Search for the cell housing the specified text and yield its (X, Y) center coordinate. 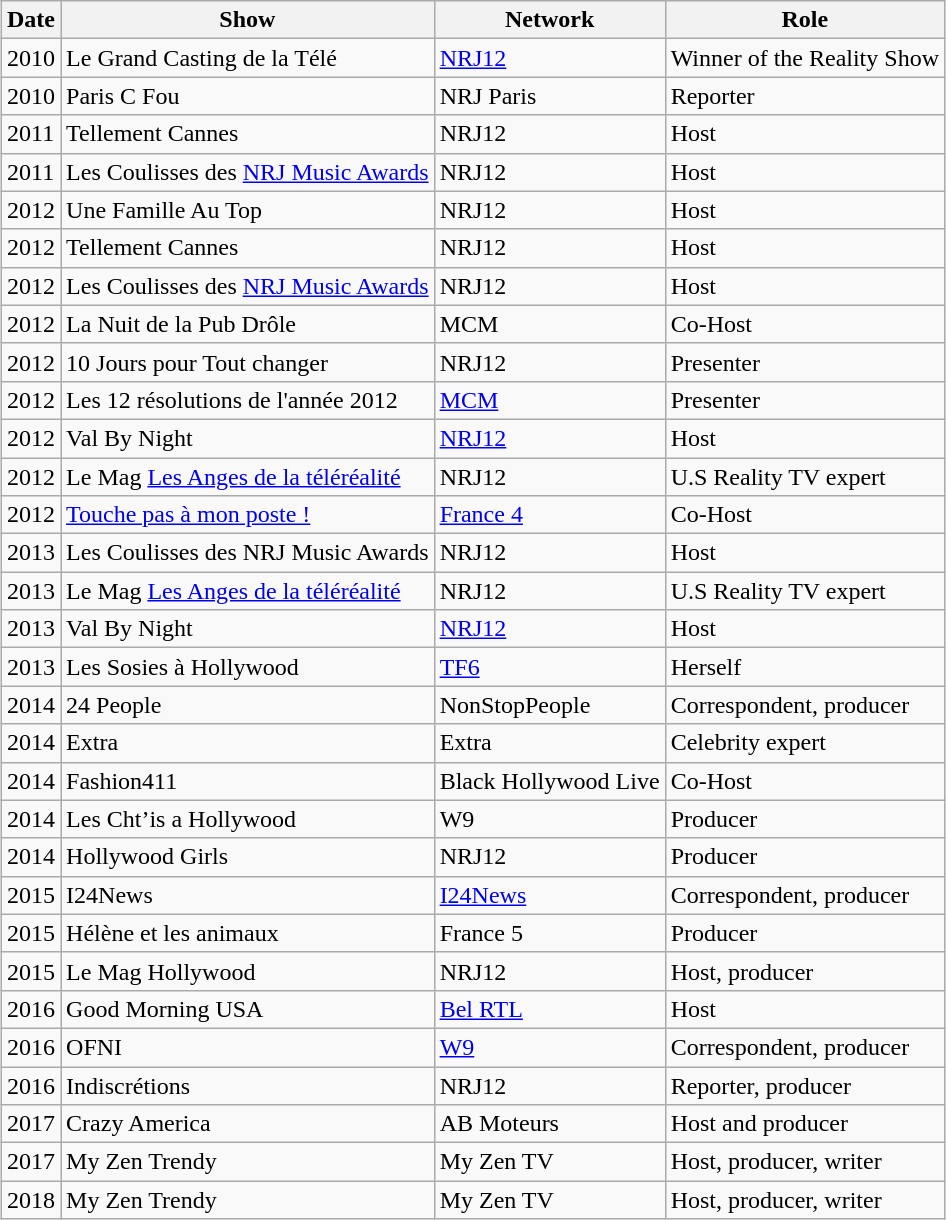
Une Famille Au Top (248, 210)
Le Grand Casting de la Télé (248, 58)
La Nuit de la Pub Drôle (248, 324)
Winner of the Reality Show (804, 58)
Paris C Fou (248, 96)
AB Moteurs (550, 1124)
Celebrity expert (804, 743)
Fashion411 (248, 781)
Good Morning USA (248, 1009)
Host and producer (804, 1124)
Role (804, 20)
Reporter (804, 96)
NonStopPeople (550, 705)
TF6 (550, 667)
Date (30, 20)
Show (248, 20)
Network (550, 20)
OFNI (248, 1047)
10 Jours pour Tout changer (248, 362)
Le Mag Hollywood (248, 971)
Les Cht’is a Hollywood (248, 819)
France 4 (550, 515)
Bel RTL (550, 1009)
Les 12 résolutions de l'année 2012 (248, 400)
Crazy America (248, 1124)
Reporter, producer (804, 1085)
France 5 (550, 933)
Touche pas à mon poste ! (248, 515)
24 People (248, 705)
Hollywood Girls (248, 857)
Host, producer (804, 971)
Hélène et les animaux (248, 933)
Herself (804, 667)
Les Sosies à Hollywood (248, 667)
Black Hollywood Live (550, 781)
NRJ Paris (550, 96)
2018 (30, 1200)
Indiscrétions (248, 1085)
